For the text-containing cell, return its midpoint in [x, y] coordinate format. 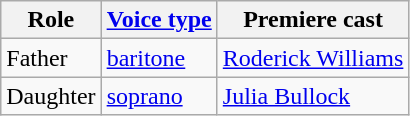
Daughter [51, 96]
Roderick Williams [313, 58]
Premiere cast [313, 20]
baritone [159, 58]
Father [51, 58]
Julia Bullock [313, 96]
Voice type [159, 20]
soprano [159, 96]
Role [51, 20]
